Locate the cell with the specified text and output its (X, Y) center coordinate. 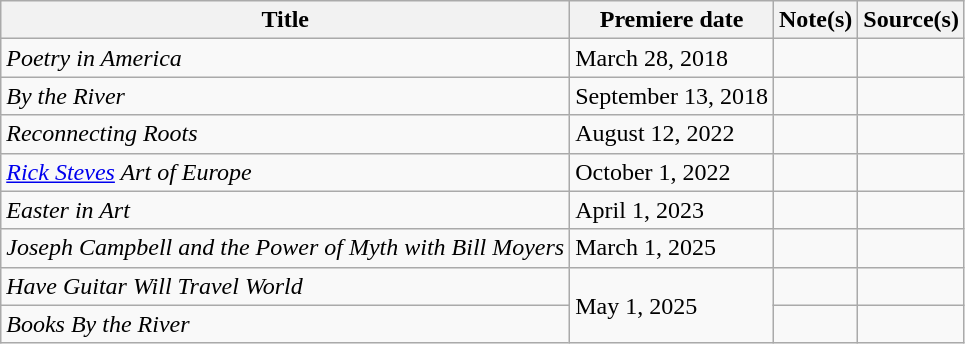
Source(s) (912, 20)
Easter in Art (286, 210)
April 1, 2023 (672, 210)
Rick Steves Art of Europe (286, 172)
By the River (286, 96)
September 13, 2018 (672, 96)
Books By the River (286, 324)
Premiere date (672, 20)
October 1, 2022 (672, 172)
May 1, 2025 (672, 305)
March 28, 2018 (672, 58)
Reconnecting Roots (286, 134)
August 12, 2022 (672, 134)
Poetry in America (286, 58)
March 1, 2025 (672, 248)
Note(s) (815, 20)
Have Guitar Will Travel World (286, 286)
Joseph Campbell and the Power of Myth with Bill Moyers (286, 248)
Title (286, 20)
